Locate the cell with the specified text and output its (x, y) center coordinate. 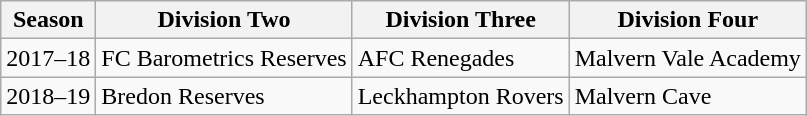
Division Four (688, 20)
AFC Renegades (460, 58)
Division Two (224, 20)
FC Barometrics Reserves (224, 58)
Malvern Vale Academy (688, 58)
2018–19 (48, 96)
Bredon Reserves (224, 96)
Malvern Cave (688, 96)
Division Three (460, 20)
Season (48, 20)
Leckhampton Rovers (460, 96)
2017–18 (48, 58)
